From the cell containing the given text, extract its center point as [x, y] coordinate. 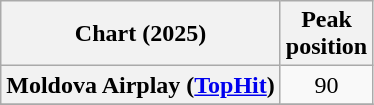
Chart (2025) [141, 34]
Moldova Airplay (TopHit) [141, 85]
Peakposition [326, 34]
90 [326, 85]
